Output the [X, Y] coordinate of the center of the cell containing the given text.  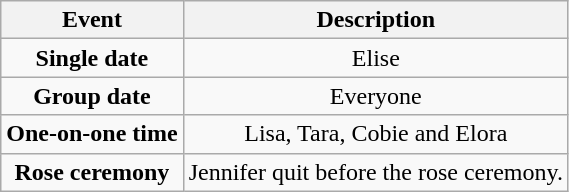
Lisa, Tara, Cobie and Elora [376, 134]
Group date [92, 96]
Event [92, 20]
Elise [376, 58]
Single date [92, 58]
Jennifer quit before the rose ceremony. [376, 172]
One-on-one time [92, 134]
Everyone [376, 96]
Description [376, 20]
Rose ceremony [92, 172]
